Output the (X, Y) coordinate of the center of the cell containing the given text.  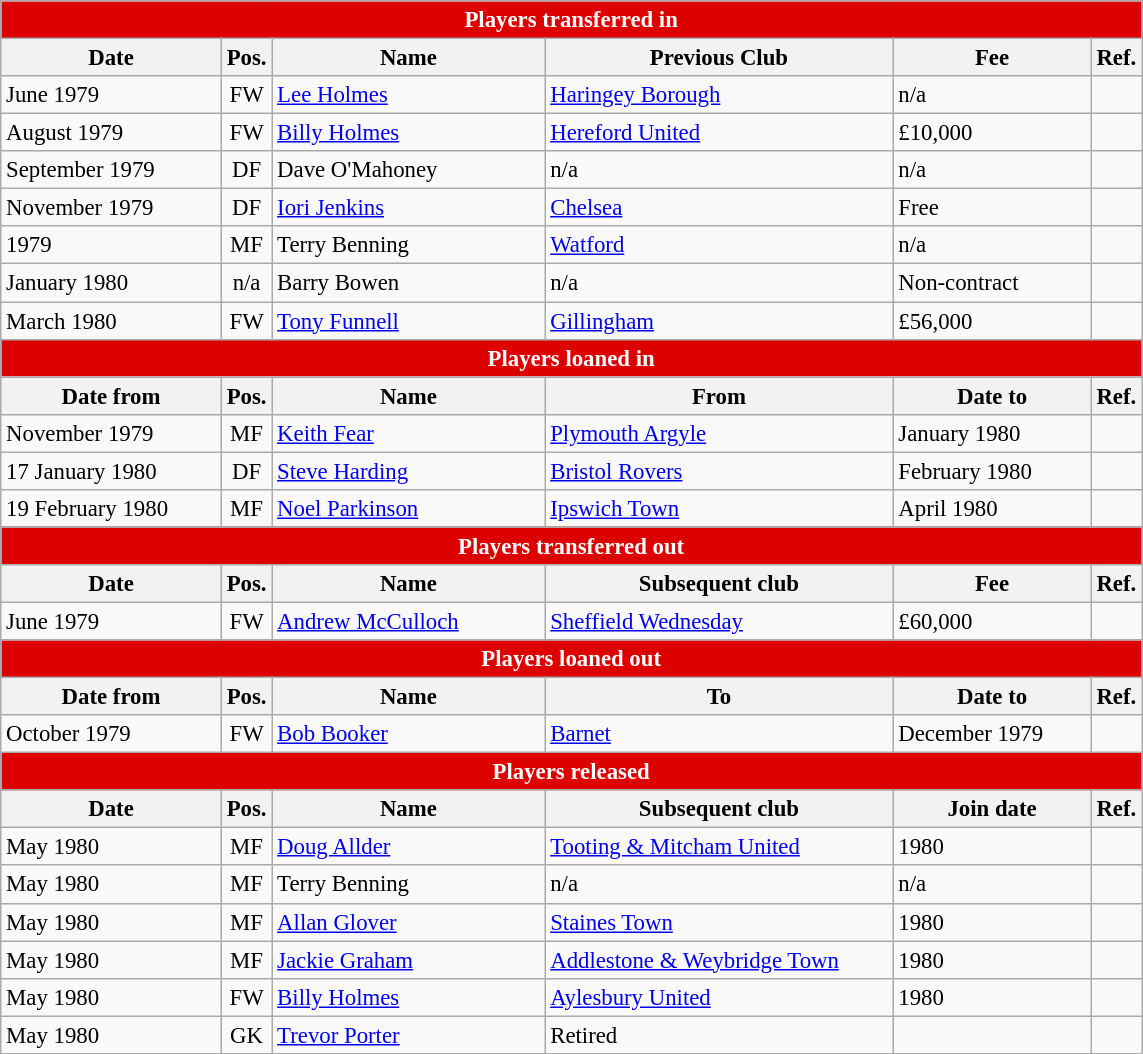
Previous Club (719, 58)
From (719, 396)
Jackie Graham (408, 960)
Staines Town (719, 922)
Trevor Porter (408, 1035)
December 1979 (992, 734)
17 January 1980 (112, 471)
Sheffield Wednesday (719, 621)
April 1980 (992, 509)
February 1980 (992, 471)
Addlestone & Weybridge Town (719, 960)
Plymouth Argyle (719, 433)
Non-contract (992, 283)
Keith Fear (408, 433)
Doug Allder (408, 847)
Bob Booker (408, 734)
Players transferred in (572, 20)
March 1980 (112, 321)
Aylesbury United (719, 997)
Retired (719, 1035)
Tony Funnell (408, 321)
Barnet (719, 734)
Allan Glover (408, 922)
To (719, 697)
Players transferred out (572, 546)
Bristol Rovers (719, 471)
Gillingham (719, 321)
Join date (992, 809)
Watford (719, 245)
Players loaned out (572, 659)
Hereford United (719, 133)
Andrew McCulloch (408, 621)
Steve Harding (408, 471)
Dave O'Mahoney (408, 170)
£56,000 (992, 321)
September 1979 (112, 170)
Noel Parkinson (408, 509)
Chelsea (719, 208)
Barry Bowen (408, 283)
October 1979 (112, 734)
August 1979 (112, 133)
GK (246, 1035)
Free (992, 208)
Haringey Borough (719, 95)
Players released (572, 772)
19 February 1980 (112, 509)
1979 (112, 245)
Tooting & Mitcham United (719, 847)
£10,000 (992, 133)
Players loaned in (572, 358)
£60,000 (992, 621)
Lee Holmes (408, 95)
Ipswich Town (719, 509)
Iori Jenkins (408, 208)
